Provide the [x, y] coordinate of the cell's center where the given text is located.  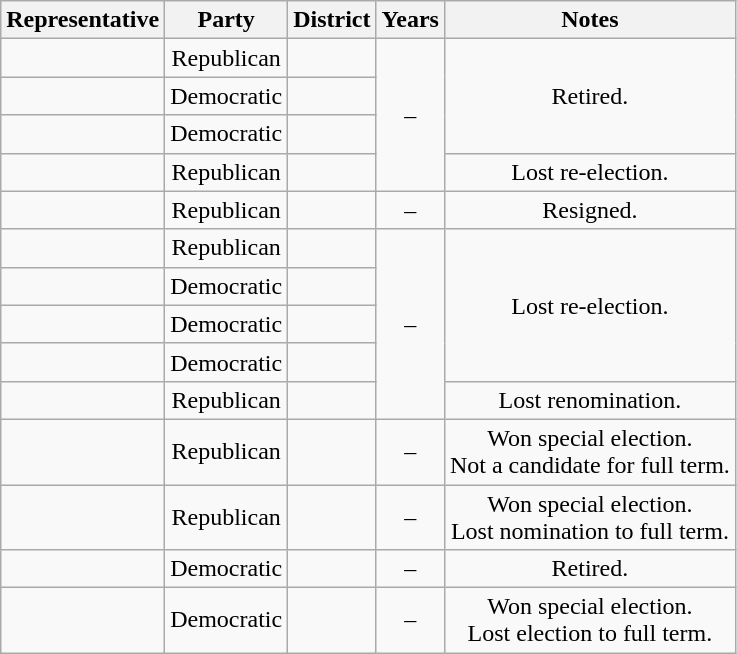
District [332, 20]
Representative [83, 20]
Resigned. [590, 210]
Years [410, 20]
Won special election.Lost election to full term. [590, 620]
Won special election.Lost nomination to full term. [590, 516]
Won special election.Not a candidate for full term. [590, 452]
Notes [590, 20]
Party [226, 20]
Lost renomination. [590, 400]
